For the text-containing cell, return its midpoint in [X, Y] coordinate format. 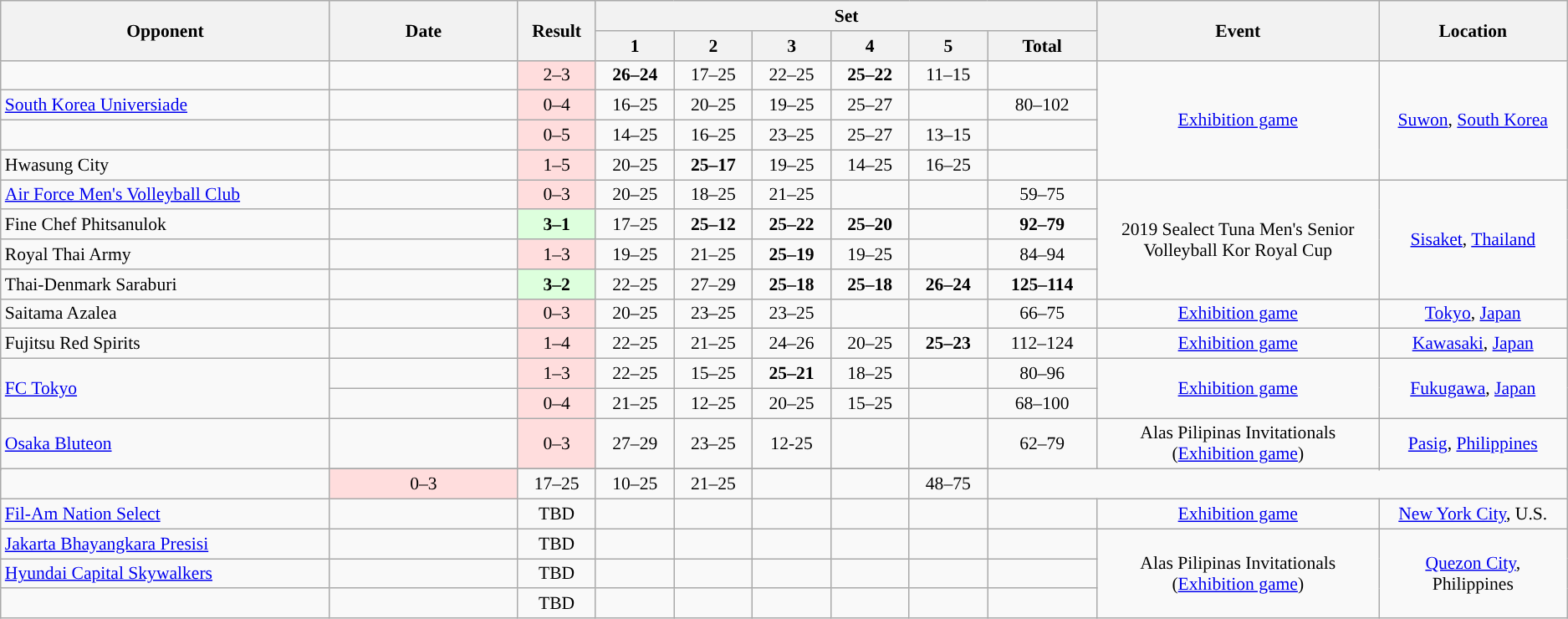
Event [1238, 30]
11–15 [948, 75]
Quezon City, Philippines [1474, 574]
3–2 [557, 284]
62–79 [1042, 443]
80–96 [1042, 374]
Thai-Denmark Saraburi [166, 284]
25–20 [870, 225]
Hwasung City [166, 165]
Opponent [166, 30]
25–17 [713, 165]
1 [635, 46]
12-25 [792, 443]
10–25 [635, 484]
Kawasaki, Japan [1474, 344]
48–75 [948, 484]
Hyundai Capital Skywalkers [166, 574]
Set [846, 16]
FC Tokyo [166, 388]
Jakarta Bhayangkara Presisi [166, 544]
2 [713, 46]
Result [557, 30]
Date [423, 30]
Fukugawa, Japan [1474, 388]
Air Force Men's Volleyball Club [166, 195]
Sisaket, Thailand [1474, 239]
25–23 [948, 344]
25–21 [792, 374]
Location [1474, 30]
New York City, U.S. [1474, 514]
0–5 [557, 136]
2019 Sealect Tuna Men's Senior Volleyball Kor Royal Cup [1238, 239]
4 [870, 46]
1–5 [557, 165]
South Korea Universiade [166, 105]
Saitama Azalea [166, 314]
2–3 [557, 75]
3 [792, 46]
Osaka Bluteon [166, 443]
25–19 [792, 254]
Royal Thai Army [166, 254]
Fujitsu Red Spirits [166, 344]
Total [1042, 46]
12–25 [713, 403]
59–75 [1042, 195]
25–12 [713, 225]
Fine Chef Phitsanulok [166, 225]
13–15 [948, 136]
24–26 [792, 344]
Fil-Am Nation Select [166, 514]
112–124 [1042, 344]
5 [948, 46]
1–4 [557, 344]
84–94 [1042, 254]
125–114 [1042, 284]
92–79 [1042, 225]
Pasig, Philippines [1474, 443]
68–100 [1042, 403]
Suwon, South Korea [1474, 120]
66–75 [1042, 314]
Tokyo, Japan [1474, 314]
80–102 [1042, 105]
3–1 [557, 225]
